Output the [x, y] coordinate of the center of the cell containing the given text.  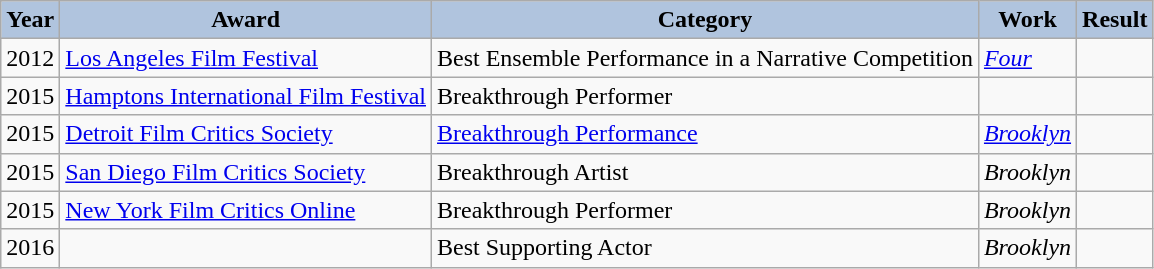
Award [246, 20]
2016 [30, 248]
Four [1027, 58]
Breakthrough Artist [706, 172]
Best Supporting Actor [706, 248]
New York Film Critics Online [246, 210]
Year [30, 20]
Detroit Film Critics Society [246, 134]
Category [706, 20]
Hamptons International Film Festival [246, 96]
Breakthrough Performance [706, 134]
2012 [30, 58]
Result [1115, 20]
Los Angeles Film Festival [246, 58]
Work [1027, 20]
San Diego Film Critics Society [246, 172]
Best Ensemble Performance in a Narrative Competition [706, 58]
